Find where the given text appears and provide that cell's center as [X, Y] coordinate. 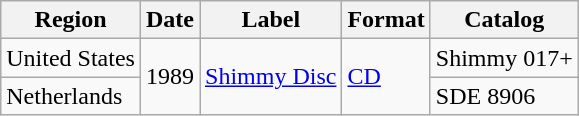
Region [71, 20]
1989 [170, 77]
Format [386, 20]
Date [170, 20]
Catalog [504, 20]
Shimmy 017+ [504, 58]
Label [271, 20]
SDE 8906 [504, 96]
Shimmy Disc [271, 77]
Netherlands [71, 96]
CD [386, 77]
United States [71, 58]
